Provide the [x, y] coordinate of the cell's center where the given text is located.  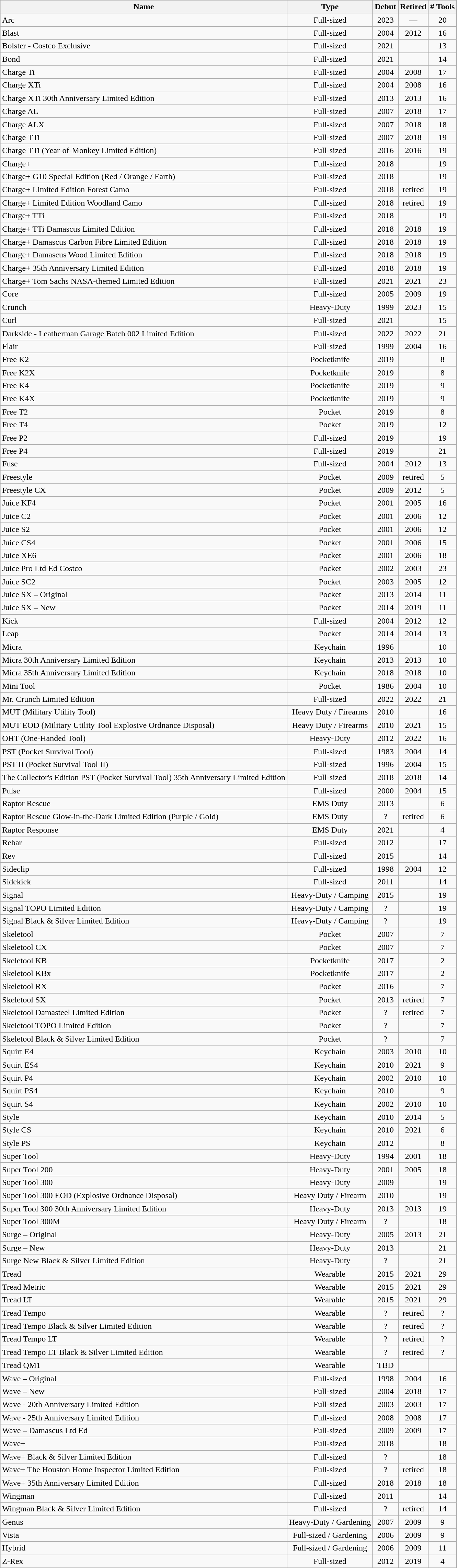
Skeletool [144, 934]
Wingman [144, 1496]
Style [144, 1117]
Free P4 [144, 451]
Flair [144, 346]
1994 [386, 1156]
Skeletool RX [144, 986]
Charge AL [144, 111]
Sidekick [144, 882]
Surge – Original [144, 1235]
Skeletool KB [144, 960]
Super Tool [144, 1156]
Bond [144, 59]
Skeletool SX [144, 1000]
Fuse [144, 464]
TBD [386, 1365]
Surge – New [144, 1248]
Retired [413, 7]
Tread QM1 [144, 1365]
Debut [386, 7]
Mr. Crunch Limited Edition [144, 699]
Charge TTi (Year-of-Monkey Limited Edition) [144, 150]
# Tools [442, 7]
Squirt P4 [144, 1078]
Wave – New [144, 1391]
Free K2 [144, 359]
Skeletool CX [144, 947]
Leap [144, 634]
Super Tool 300 [144, 1182]
Skeletool KBx [144, 973]
Juice SX – New [144, 608]
Free K4X [144, 399]
Freestyle CX [144, 490]
Wingman Black & Silver Limited Edition [144, 1509]
Tread Tempo LT Black & Silver Limited Edition [144, 1352]
Free K2X [144, 372]
Tread Tempo [144, 1313]
Wave - 20th Anniversary Limited Edition [144, 1404]
Charge+ TTi [144, 216]
1983 [386, 751]
Raptor Rescue Glow-in-the-Dark Limited Edition (Purple / Gold) [144, 817]
Free P2 [144, 438]
Wave+ 35th Anniversary Limited Edition [144, 1483]
Style CS [144, 1130]
Charge TTi [144, 137]
Squirt S4 [144, 1104]
Juice Pro Ltd Ed Costco [144, 568]
Freestyle [144, 477]
Skeletool TOPO Limited Edition [144, 1026]
Core [144, 294]
Pulse [144, 790]
Wave+ The Houston Home Inspector Limited Edition [144, 1470]
PST (Pocket Survival Tool) [144, 751]
Charge+ Damascus Wood Limited Edition [144, 255]
Charge+ 35th Anniversary Limited Edition [144, 268]
Charge+ Limited Edition Woodland Camo [144, 203]
Charge Ti [144, 72]
Genus [144, 1522]
Charge+ Limited Edition Forest Camo [144, 190]
Wave – Damascus Ltd Ed [144, 1431]
Tread LT [144, 1300]
Juice S2 [144, 529]
Wave – Original [144, 1378]
Tread Tempo LT [144, 1339]
Micra 35th Anniversary Limited Edition [144, 673]
Charge+ Damascus Carbon Fibre Limited Edition [144, 242]
Tread [144, 1274]
Wave+ Black & Silver Limited Edition [144, 1457]
MUT (Military Utility Tool) [144, 712]
Juice KF4 [144, 503]
Tread Tempo Black & Silver Limited Edition [144, 1326]
Free K4 [144, 386]
1986 [386, 686]
Raptor Response [144, 830]
MUT EOD (Military Utility Tool Explosive Ordnance Disposal) [144, 725]
Juice CS4 [144, 542]
Mini Tool [144, 686]
Kick [144, 621]
Juice C2 [144, 516]
Charge XTi 30th Anniversary Limited Edition [144, 98]
2000 [386, 790]
Juice SC2 [144, 582]
Hybrid [144, 1548]
Z-Rex [144, 1561]
PST II (Pocket Survival Tool II) [144, 764]
Style PS [144, 1143]
Signal [144, 895]
Wave - 25th Anniversary Limited Edition [144, 1418]
Juice SX – Original [144, 595]
Juice XE6 [144, 555]
Surge New Black & Silver Limited Edition [144, 1261]
Curl [144, 320]
Squirt E4 [144, 1052]
Charge+ Tom Sachs NASA-themed Limited Edition [144, 281]
Darkside - Leatherman Garage Batch 002 Limited Edition [144, 333]
Charge XTi [144, 85]
Charge ALX [144, 124]
Super Tool 300 EOD (Explosive Ordnance Disposal) [144, 1195]
Free T4 [144, 425]
Squirt ES4 [144, 1065]
Sideclip [144, 869]
Signal Black & Silver Limited Edition [144, 921]
Wave+ [144, 1444]
Rebar [144, 843]
Rev [144, 856]
Super Tool 300M [144, 1222]
Blast [144, 33]
Free T2 [144, 412]
Crunch [144, 307]
Name [144, 7]
Charge+ [144, 164]
Type [330, 7]
Bolster - Costco Exclusive [144, 46]
Charge+ G10 Special Edition (Red / Orange / Earth) [144, 177]
Raptor Rescue [144, 804]
The Collector's Edition PST (Pocket Survival Tool) 35th Anniversary Limited Edition [144, 777]
Charge+ TTi Damascus Limited Edition [144, 229]
Skeletool Damasteel Limited Edition [144, 1013]
Arc [144, 20]
Micra 30th Anniversary Limited Edition [144, 660]
Micra [144, 647]
Squirt PS4 [144, 1091]
OHT (One-Handed Tool) [144, 738]
20 [442, 20]
Signal TOPO Limited Edition [144, 908]
Skeletool Black & Silver Limited Edition [144, 1039]
— [413, 20]
Super Tool 300 30th Anniversary Limited Edition [144, 1208]
Super Tool 200 [144, 1169]
Heavy-Duty / Gardening [330, 1522]
Tread Metric [144, 1287]
Vista [144, 1535]
